Capture the cell that displays the provided text and extract its (x, y) central coordinate. 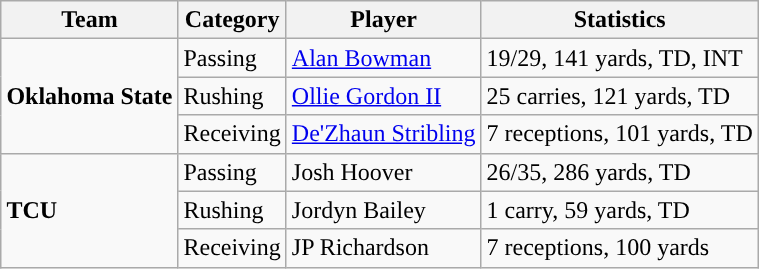
JP Richardson (384, 248)
Ollie Gordon II (384, 96)
7 receptions, 100 yards (620, 248)
Player (384, 20)
Josh Hoover (384, 172)
25 carries, 121 yards, TD (620, 96)
7 receptions, 101 yards, TD (620, 134)
Jordyn Bailey (384, 210)
De'Zhaun Stribling (384, 134)
Oklahoma State (90, 96)
26/35, 286 yards, TD (620, 172)
TCU (90, 210)
19/29, 141 yards, TD, INT (620, 58)
Category (232, 20)
Statistics (620, 20)
Alan Bowman (384, 58)
1 carry, 59 yards, TD (620, 210)
Team (90, 20)
